Return the (x, y) coordinate for the center point of the cell that contains the specified text.  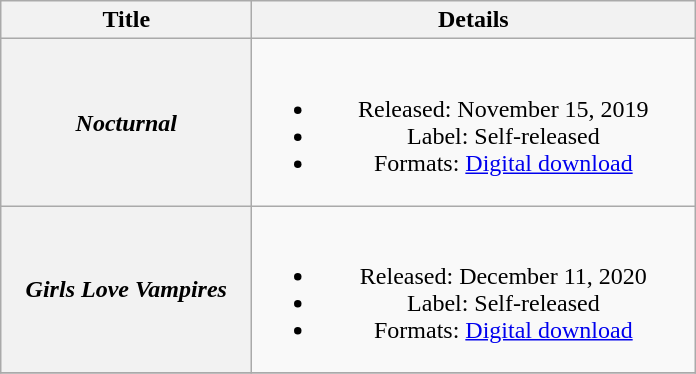
Girls Love Vampires (126, 290)
Released: December 11, 2020Label: Self-releasedFormats: Digital download (474, 290)
Details (474, 20)
Nocturnal (126, 122)
Released: November 15, 2019Label: Self-releasedFormats: Digital download (474, 122)
Title (126, 20)
